Return [x, y] of the center of cell containing provided text 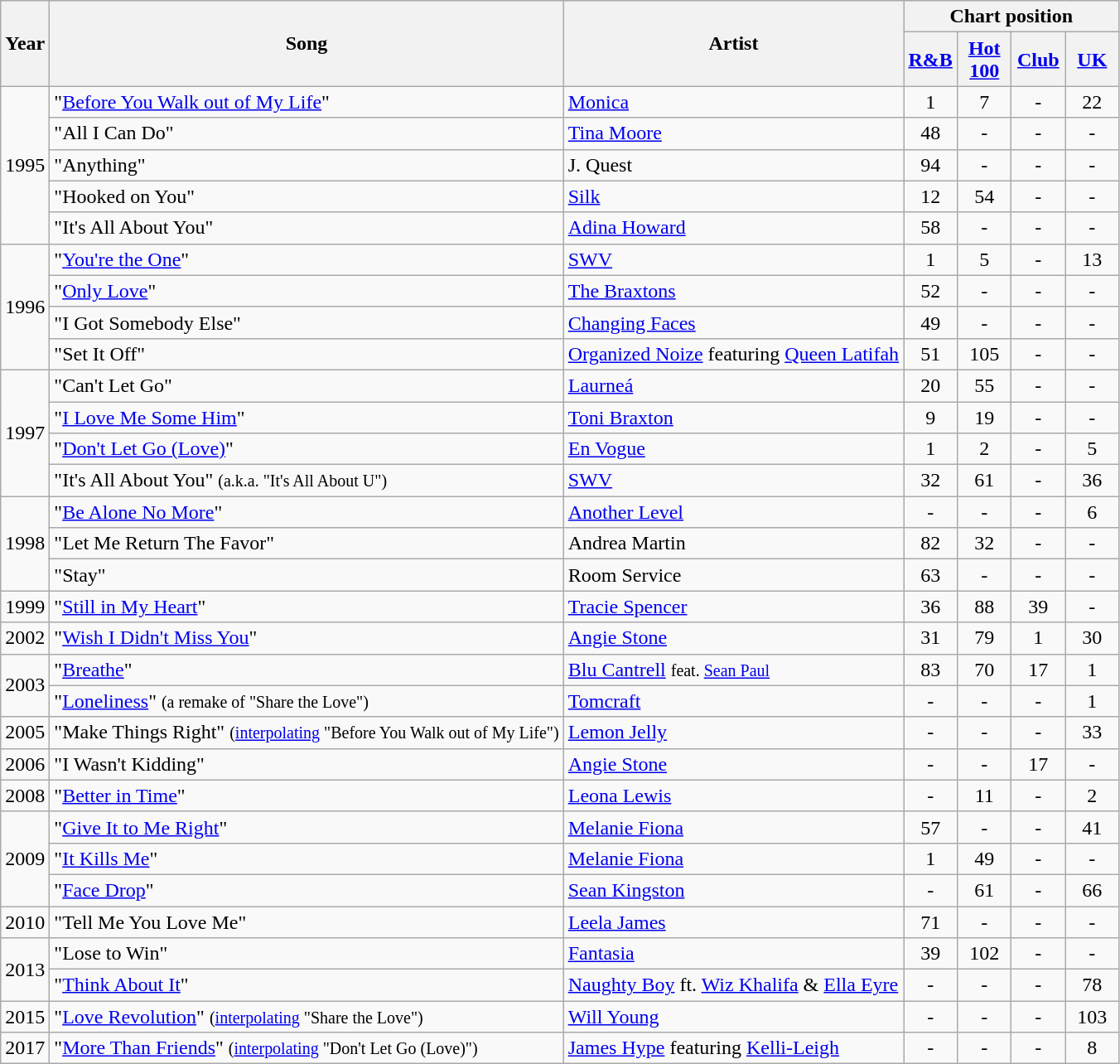
Adina Howard [733, 228]
8 [1092, 1048]
94 [931, 165]
Silk [733, 196]
2010 [25, 922]
En Vogue [733, 449]
"I Wasn't Kidding" [307, 764]
Year [25, 43]
2002 [25, 638]
Artist [733, 43]
54 [984, 196]
6 [1092, 512]
1995 [25, 165]
19 [984, 417]
"Wish I Didn't Miss You" [307, 638]
Hot 100 [984, 60]
Tomcraft [733, 701]
"Before You Walk out of My Life" [307, 102]
Monica [733, 102]
Room Service [733, 575]
"Loneliness" (a remake of "Share the Love") [307, 701]
51 [931, 354]
Will Young [733, 1017]
Song [307, 43]
78 [1092, 985]
"Hooked on You" [307, 196]
"Can't Let Go" [307, 385]
J. Quest [733, 165]
"Give It to Me Right" [307, 827]
2006 [25, 764]
R&B [931, 60]
Laurneá [733, 385]
"Don't Let Go (Love)" [307, 449]
The Braxtons [733, 291]
Naughty Boy ft. Wiz Khalifa & Ella Eyre [733, 985]
1998 [25, 544]
James Hype featuring Kelli-Leigh [733, 1048]
Blu Cantrell feat. Sean Paul [733, 670]
"Let Me Return The Favor" [307, 544]
"You're the One" [307, 259]
11 [984, 796]
"Only Love" [307, 291]
Leona Lewis [733, 796]
Chart position [1011, 17]
Changing Faces [733, 322]
"Breathe" [307, 670]
"More Than Friends" (interpolating "Don't Let Go (Love)") [307, 1048]
Fantasia [733, 954]
"It Kills Me" [307, 858]
"All I Can Do" [307, 133]
31 [931, 638]
1997 [25, 433]
105 [984, 354]
Organized Noize featuring Queen Latifah [733, 354]
2003 [25, 685]
66 [1092, 890]
"Still in My Heart" [307, 607]
Toni Braxton [733, 417]
Lemon Jelly [733, 733]
"It's All About You" (a.k.a. "It's All About U") [307, 481]
1999 [25, 607]
82 [931, 544]
"Stay" [307, 575]
"Face Drop" [307, 890]
102 [984, 954]
"Anything" [307, 165]
Club [1039, 60]
88 [984, 607]
83 [931, 670]
Tina Moore [733, 133]
"Better in Time" [307, 796]
55 [984, 385]
Tracie Spencer [733, 607]
71 [931, 922]
58 [931, 228]
"Think About It" [307, 985]
"Lose to Win" [307, 954]
2008 [25, 796]
UK [1092, 60]
Another Level [733, 512]
2009 [25, 858]
12 [931, 196]
Sean Kingston [733, 890]
52 [931, 291]
"Love Revolution" (interpolating "Share the Love") [307, 1017]
33 [1092, 733]
"Be Alone No More" [307, 512]
1996 [25, 307]
"Tell Me You Love Me" [307, 922]
7 [984, 102]
"It's All About You" [307, 228]
30 [1092, 638]
70 [984, 670]
20 [931, 385]
"I Love Me Some Him" [307, 417]
2005 [25, 733]
Leela James [733, 922]
79 [984, 638]
41 [1092, 827]
2013 [25, 970]
22 [1092, 102]
103 [1092, 1017]
63 [931, 575]
2017 [25, 1048]
9 [931, 417]
"Set It Off" [307, 354]
48 [931, 133]
2015 [25, 1017]
13 [1092, 259]
Andrea Martin [733, 544]
"I Got Somebody Else" [307, 322]
"Make Things Right" (interpolating "Before You Walk out of My Life") [307, 733]
57 [931, 827]
